Search for the cell housing the specified text and yield its (x, y) center coordinate. 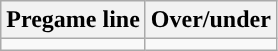
Over/under (210, 20)
Pregame line (74, 20)
